Scan for the cell matching the given text and deliver its [x, y] coordinate at center. 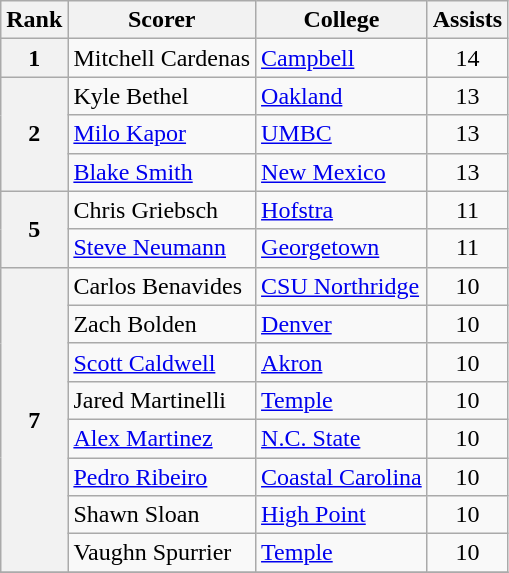
2 [34, 134]
Scott Caldwell [162, 362]
Scorer [162, 20]
5 [34, 229]
7 [34, 419]
N.C. State [342, 438]
Georgetown [342, 248]
Mitchell Cardenas [162, 58]
High Point [342, 515]
College [342, 20]
New Mexico [342, 172]
CSU Northridge [342, 286]
14 [467, 58]
Kyle Bethel [162, 96]
Denver [342, 324]
Vaughn Spurrier [162, 553]
Blake Smith [162, 172]
Alex Martinez [162, 438]
Hofstra [342, 210]
Jared Martinelli [162, 400]
Carlos Benavides [162, 286]
1 [34, 58]
Akron [342, 362]
Oakland [342, 96]
Coastal Carolina [342, 477]
Assists [467, 20]
Zach Bolden [162, 324]
UMBC [342, 134]
Rank [34, 20]
Milo Kapor [162, 134]
Chris Griebsch [162, 210]
Campbell [342, 58]
Shawn Sloan [162, 515]
Steve Neumann [162, 248]
Pedro Ribeiro [162, 477]
